Provide the (x, y) coordinate of the cell's center where the given text is located.  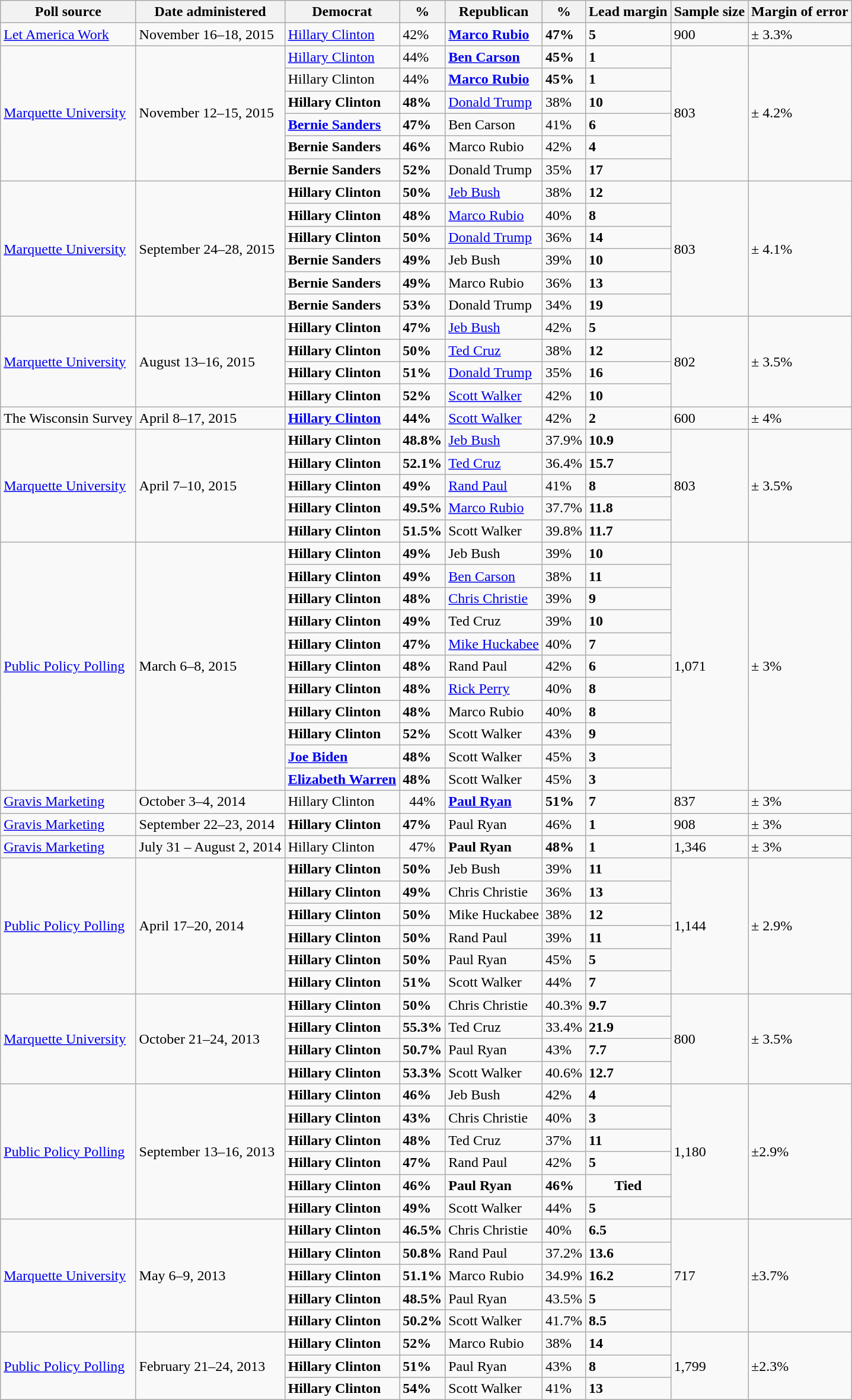
717 (709, 1275)
July 31 – August 2, 2014 (210, 847)
April 17–20, 2014 (210, 926)
± 3.3% (800, 34)
± 4% (800, 418)
37.2% (563, 1253)
Tied (628, 1185)
April 7–10, 2015 (210, 486)
36.4% (563, 463)
September 13–16, 2013 (210, 1152)
908 (709, 824)
1,144 (709, 926)
6.5 (628, 1230)
48.8% (422, 441)
2 (628, 418)
1,180 (709, 1152)
50.2% (422, 1321)
11.8 (628, 508)
9.7 (628, 1005)
600 (709, 418)
16 (628, 373)
12.7 (628, 1073)
± 2.9% (800, 926)
37.9% (563, 441)
Sample size (709, 12)
Lead margin (628, 12)
Joe Biden (342, 757)
51.5% (422, 531)
Poll source (68, 12)
53.3% (422, 1073)
43.5% (563, 1298)
November 16–18, 2015 (210, 34)
54% (422, 1389)
39.8% (563, 531)
50.7% (422, 1050)
52.1% (422, 463)
May 6–9, 2013 (210, 1275)
Rick Perry (494, 689)
17 (628, 170)
15.7 (628, 463)
October 3–4, 2014 (210, 802)
34.9% (563, 1275)
Elizabeth Warren (342, 779)
10.9 (628, 441)
19 (628, 305)
40.3% (563, 1005)
September 24–28, 2015 (210, 248)
11.7 (628, 531)
March 6–8, 2015 (210, 666)
40.6% (563, 1073)
41.7% (563, 1321)
Margin of error (800, 12)
7.7 (628, 1050)
33.4% (563, 1028)
800 (709, 1039)
Let America Work (68, 34)
8.5 (628, 1321)
October 21–24, 2013 (210, 1039)
±2.9% (800, 1152)
34% (563, 305)
±2.3% (800, 1366)
February 21–24, 2013 (210, 1366)
1,071 (709, 666)
37.7% (563, 508)
Democrat (342, 12)
16.2 (628, 1275)
The Wisconsin Survey (68, 418)
51.1% (422, 1275)
53% (422, 305)
1,346 (709, 847)
46.5% (422, 1230)
37% (563, 1140)
Republican (494, 12)
49.5% (422, 508)
± 4.2% (800, 113)
± 4.1% (800, 248)
900 (709, 34)
April 8–17, 2015 (210, 418)
August 13–16, 2015 (210, 362)
50.8% (422, 1253)
±3.7% (800, 1275)
55.3% (422, 1028)
1,799 (709, 1366)
21.9 (628, 1028)
837 (709, 802)
48.5% (422, 1298)
September 22–23, 2014 (210, 824)
802 (709, 362)
Date administered (210, 12)
November 12–15, 2015 (210, 113)
13.6 (628, 1253)
